Provide the [X, Y] coordinate of the cell's center where the given text is located.  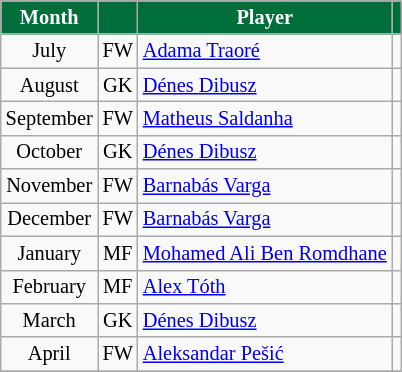
January [50, 253]
September [50, 118]
Matheus Saldanha [265, 118]
Mohamed Ali Ben Romdhane [265, 253]
Player [265, 17]
March [50, 320]
Alex Tóth [265, 287]
November [50, 186]
February [50, 287]
Adama Traoré [265, 51]
July [50, 51]
Month [50, 17]
October [50, 152]
December [50, 219]
Aleksandar Pešić [265, 354]
April [50, 354]
August [50, 85]
